Extract the (X, Y) coordinate from the center of the cell holding the provided text.  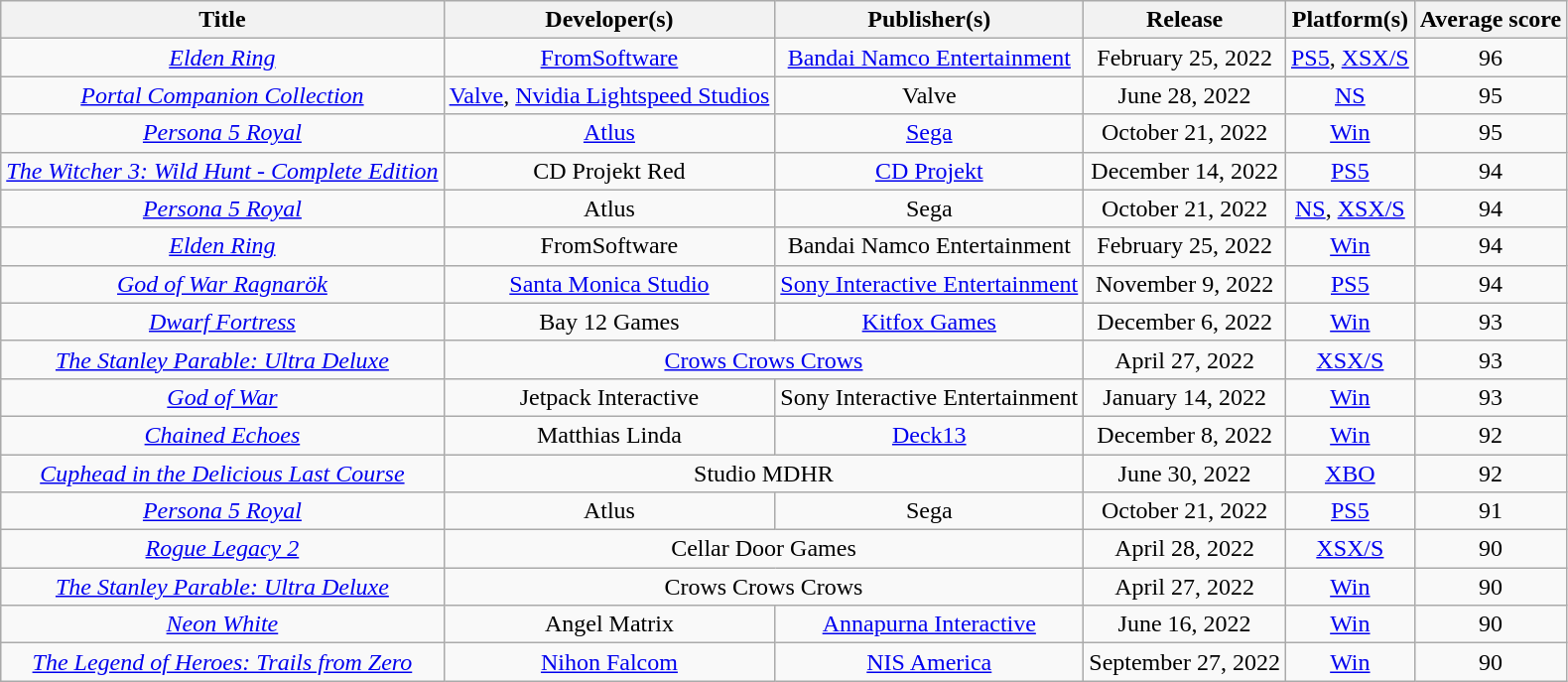
Jetpack Interactive (609, 397)
Annapurna Interactive (929, 624)
Developer(s) (609, 20)
XBO (1350, 474)
PS5, XSX/S (1350, 58)
Portal Companion Collection (222, 95)
91 (1491, 511)
Kitfox Games (929, 322)
April 28, 2022 (1185, 549)
The Witcher 3: Wild Hunt - Complete Edition (222, 171)
Title (222, 20)
January 14, 2022 (1185, 397)
Bay 12 Games (609, 322)
Cellar Door Games (764, 549)
CD Projekt Red (609, 171)
December 6, 2022 (1185, 322)
CD Projekt (929, 171)
Matthias Linda (609, 435)
Rogue Legacy 2 (222, 549)
NS, XSX/S (1350, 208)
Nihon Falcom (609, 662)
Deck13 (929, 435)
Average score (1491, 20)
November 9, 2022 (1185, 284)
Santa Monica Studio (609, 284)
September 27, 2022 (1185, 662)
Valve (929, 95)
The Legend of Heroes: Trails from Zero (222, 662)
Neon White (222, 624)
June 28, 2022 (1185, 95)
Chained Echoes (222, 435)
God of War Ragnarök (222, 284)
December 14, 2022 (1185, 171)
Publisher(s) (929, 20)
Studio MDHR (764, 474)
NIS America (929, 662)
June 30, 2022 (1185, 474)
God of War (222, 397)
Dwarf Fortress (222, 322)
NS (1350, 95)
96 (1491, 58)
Valve, Nvidia Lightspeed Studios (609, 95)
Angel Matrix (609, 624)
June 16, 2022 (1185, 624)
Cuphead in the Delicious Last Course (222, 474)
Platform(s) (1350, 20)
December 8, 2022 (1185, 435)
Release (1185, 20)
